Find where the given text appears and provide that cell's center as [X, Y] coordinate. 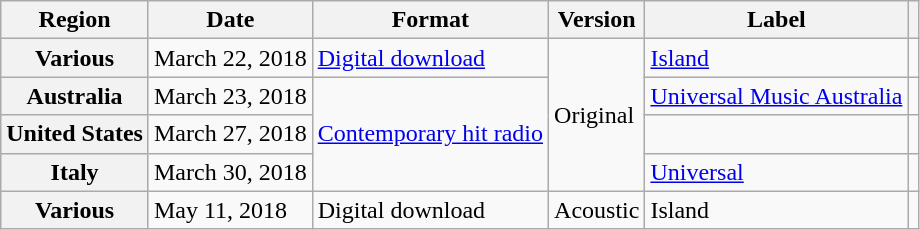
Region [75, 20]
May 11, 2018 [230, 210]
Original [597, 115]
March 23, 2018 [230, 96]
Italy [75, 172]
United States [75, 134]
Universal [776, 172]
Label [776, 20]
March 22, 2018 [230, 58]
Universal Music Australia [776, 96]
Acoustic [597, 210]
Date [230, 20]
March 27, 2018 [230, 134]
March 30, 2018 [230, 172]
Format [430, 20]
Version [597, 20]
Contemporary hit radio [430, 134]
Australia [75, 96]
